Extract the [x, y] coordinate from the center of the cell holding the provided text.  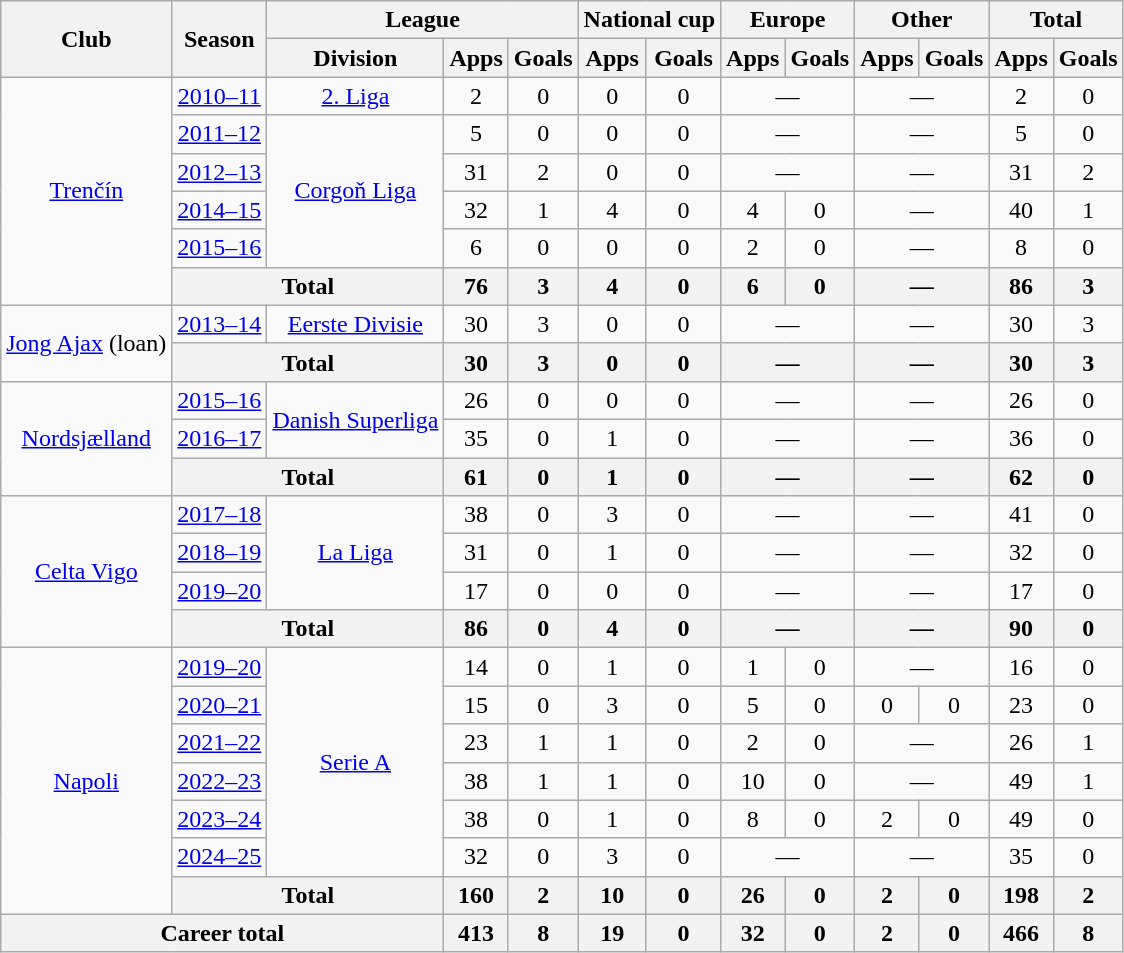
Trenčín [86, 191]
413 [476, 933]
40 [1021, 210]
15 [476, 705]
Nordsjælland [86, 438]
2010–11 [220, 96]
Career total [222, 933]
Division [356, 58]
League [422, 20]
2011–12 [220, 134]
Other [922, 20]
19 [612, 933]
National cup [649, 20]
2024–25 [220, 857]
2013–14 [220, 324]
Eerste Divisie [356, 324]
76 [476, 286]
2017–18 [220, 515]
2022–23 [220, 781]
Celta Vigo [86, 572]
466 [1021, 933]
2021–22 [220, 743]
2. Liga [356, 96]
2020–21 [220, 705]
2012–13 [220, 172]
14 [476, 667]
2016–17 [220, 438]
Serie A [356, 762]
La Liga [356, 553]
36 [1021, 438]
61 [476, 477]
Europe [788, 20]
Danish Superliga [356, 419]
2018–19 [220, 553]
Napoli [86, 781]
16 [1021, 667]
Corgoň Liga [356, 191]
Season [220, 39]
90 [1021, 629]
2023–24 [220, 819]
41 [1021, 515]
62 [1021, 477]
Club [86, 39]
198 [1021, 895]
Jong Ajax (loan) [86, 343]
2014–15 [220, 210]
160 [476, 895]
